Return the (x, y) coordinate for the center point of the cell that contains the specified text.  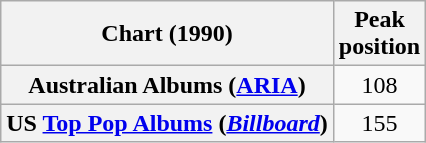
US Top Pop Albums (Billboard) (168, 123)
Peakposition (379, 34)
155 (379, 123)
Chart (1990) (168, 34)
108 (379, 85)
Australian Albums (ARIA) (168, 85)
